From the cell containing the given text, extract its center point as [X, Y] coordinate. 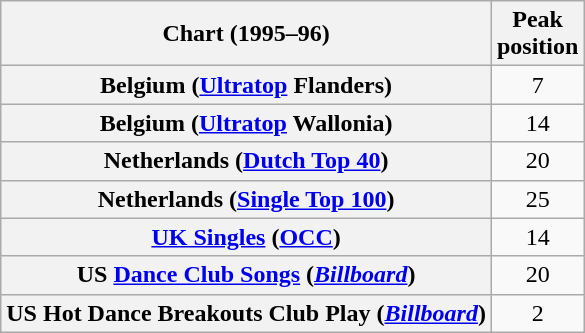
25 [537, 199]
Chart (1995–96) [246, 34]
Netherlands (Dutch Top 40) [246, 161]
2 [537, 313]
US Dance Club Songs (Billboard) [246, 275]
Netherlands (Single Top 100) [246, 199]
US Hot Dance Breakouts Club Play (Billboard) [246, 313]
Belgium (Ultratop Flanders) [246, 85]
7 [537, 85]
Belgium (Ultratop Wallonia) [246, 123]
Peakposition [537, 34]
UK Singles (OCC) [246, 237]
